Pinpoint the cell where the given text exists, returning its (X, Y) midpoint coordinate. 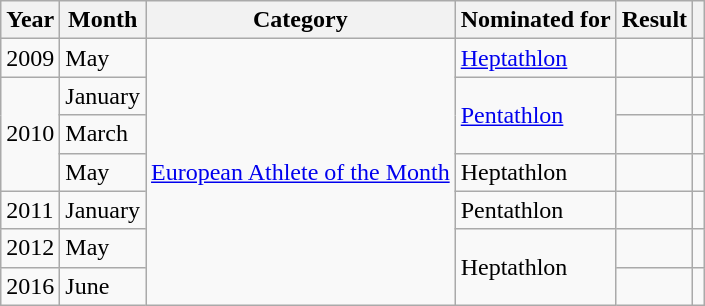
Month (103, 20)
Result (654, 20)
2010 (30, 134)
2012 (30, 248)
European Athlete of the Month (301, 172)
Category (301, 20)
March (103, 134)
2009 (30, 58)
June (103, 286)
2011 (30, 210)
Year (30, 20)
2016 (30, 286)
Nominated for (536, 20)
